Scan for the cell matching the given text and deliver its [X, Y] coordinate at center. 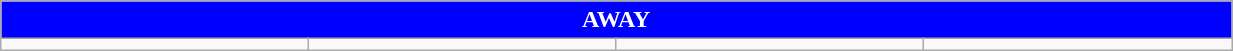
AWAY [616, 20]
